Search for the cell housing the specified text and yield its (X, Y) center coordinate. 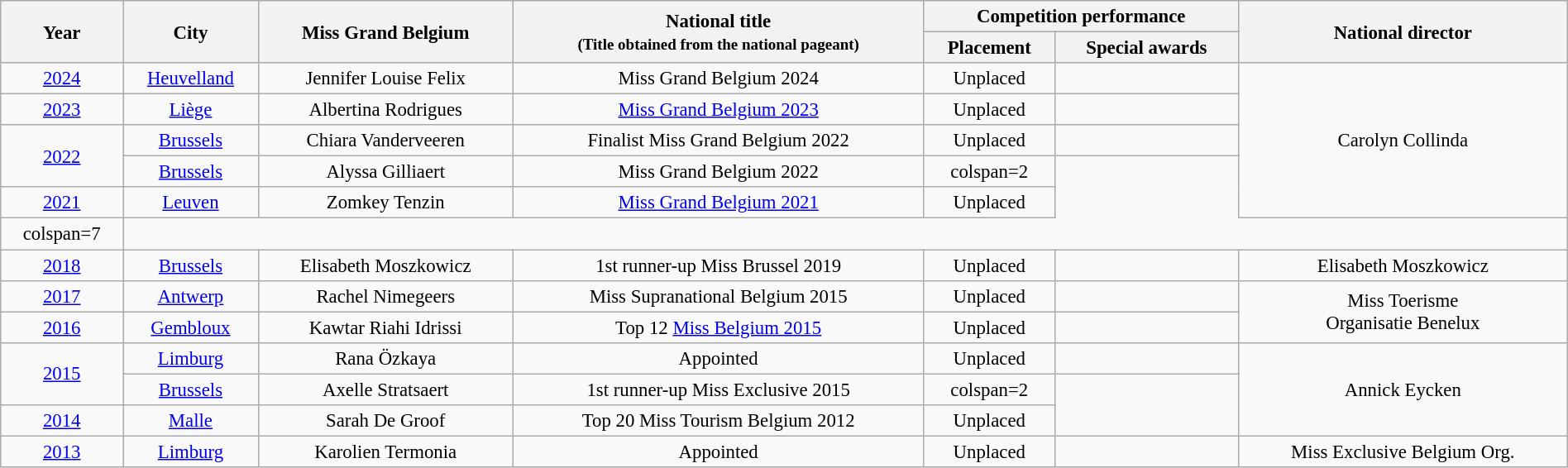
Rana Özkaya (385, 358)
Jennifer Louise Felix (385, 79)
2018 (62, 265)
Heuvelland (191, 79)
colspan=7 (62, 234)
Miss Exclusive Belgium Org. (1403, 451)
Placement (989, 48)
Annick Eycken (1403, 389)
Alyssa Gilliaert (385, 172)
Miss Grand Belgium 2023 (718, 110)
Carolyn Collinda (1403, 141)
Finalist Miss Grand Belgium 2022 (718, 141)
Leuven (191, 203)
Kawtar Riahi Idrissi (385, 327)
National title(Title obtained from the national pageant) (718, 31)
Miss Grand Belgium 2024 (718, 79)
Competition performance (1081, 17)
2017 (62, 296)
Albertina Rodrigues (385, 110)
Miss Grand Belgium 2021 (718, 203)
Miss Supranational Belgium 2015 (718, 296)
2022 (62, 155)
Year (62, 31)
2021 (62, 203)
Chiara Vanderveeren (385, 141)
Gembloux (191, 327)
Antwerp (191, 296)
Sarah De Groof (385, 421)
Top 20 Miss Tourism Belgium 2012 (718, 421)
2014 (62, 421)
Malle (191, 421)
City (191, 31)
Liège (191, 110)
Top 12 Miss Belgium 2015 (718, 327)
Miss Grand Belgium 2022 (718, 172)
Miss ToerismeOrganisatie Benelux (1403, 311)
2016 (62, 327)
1st runner-up Miss Brussel 2019 (718, 265)
2024 (62, 79)
2013 (62, 451)
Zomkey Tenzin (385, 203)
1st runner-up Miss Exclusive 2015 (718, 389)
Rachel Nimegeers (385, 296)
Miss Grand Belgium (385, 31)
National director (1403, 31)
Axelle Stratsaert (385, 389)
Special awards (1146, 48)
2023 (62, 110)
2015 (62, 374)
Karolien Termonia (385, 451)
